Extract the (x, y) coordinate from the center of the cell holding the provided text.  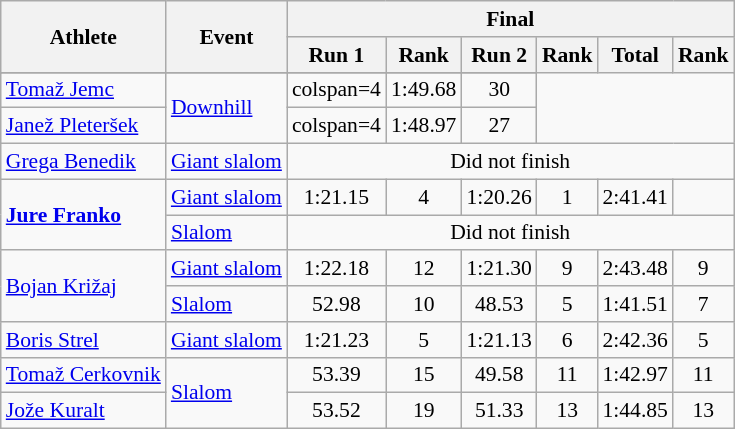
Event (226, 36)
10 (424, 304)
6 (568, 340)
1:21.15 (336, 197)
30 (498, 90)
1:21.30 (498, 269)
15 (424, 375)
1:42.97 (634, 375)
Total (634, 55)
7 (704, 304)
1:41.51 (634, 304)
1:20.26 (498, 197)
Tomaž Jemc (84, 90)
Jože Kuralt (84, 411)
27 (498, 126)
53.52 (336, 411)
1:21.23 (336, 340)
1:22.18 (336, 269)
2:43.48 (634, 269)
53.39 (336, 375)
2:42.36 (634, 340)
48.53 (498, 304)
Tomaž Cerkovnik (84, 375)
12 (424, 269)
1:44.85 (634, 411)
52.98 (336, 304)
Jure Franko (84, 214)
Grega Benedik (84, 162)
49.58 (498, 375)
19 (424, 411)
Final (510, 19)
1:49.68 (424, 90)
1:48.97 (424, 126)
Boris Strel (84, 340)
Athlete (84, 36)
4 (424, 197)
1:21.13 (498, 340)
Run 2 (498, 55)
Downhill (226, 108)
Janež Pleteršek (84, 126)
2:41.41 (634, 197)
1 (568, 197)
51.33 (498, 411)
Bojan Križaj (84, 286)
Run 1 (336, 55)
